Provide the [x, y] coordinate of the cell's center where the given text is located.  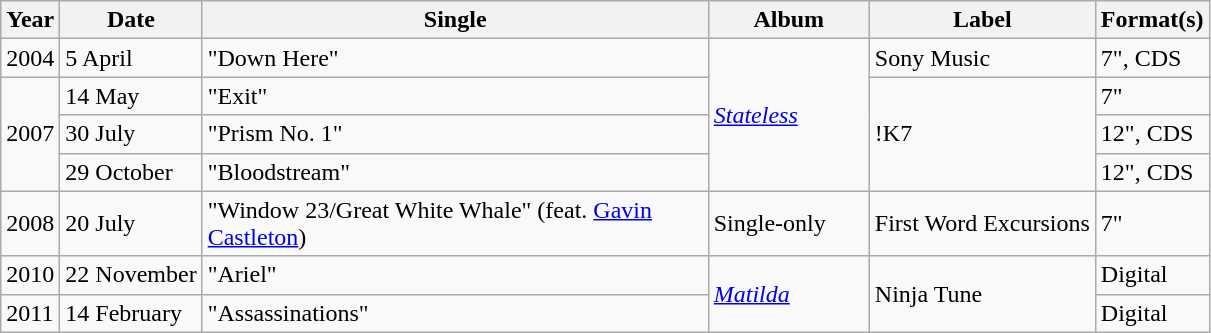
20 July [131, 224]
"Bloodstream" [455, 172]
Year [30, 20]
29 October [131, 172]
Album [788, 20]
30 July [131, 134]
"Prism No. 1" [455, 134]
"Assassinations" [455, 313]
Stateless [788, 115]
Ninja Tune [982, 294]
"Exit" [455, 96]
Matilda [788, 294]
2010 [30, 275]
7", CDS [1152, 58]
Single [455, 20]
Single-only [788, 224]
Format(s) [1152, 20]
"Down Here" [455, 58]
First Word Excursions [982, 224]
22 November [131, 275]
Label [982, 20]
5 April [131, 58]
Sony Music [982, 58]
2008 [30, 224]
2007 [30, 134]
14 May [131, 96]
"Window 23/Great White Whale" (feat. Gavin Castleton) [455, 224]
14 February [131, 313]
Date [131, 20]
"Ariel" [455, 275]
2011 [30, 313]
!K7 [982, 134]
2004 [30, 58]
